Detect which cell encompasses the target text, then output its (x, y) center coordinate. 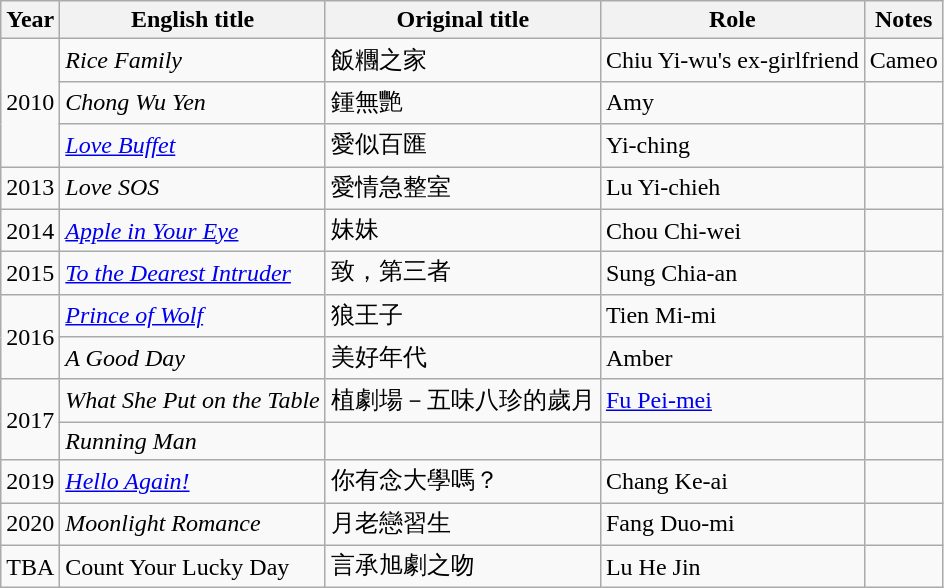
愛似百匯 (462, 146)
Original title (462, 20)
Prince of Wolf (193, 316)
愛情急整室 (462, 188)
Tien Mi-mi (732, 316)
Rice Family (193, 60)
Year (30, 20)
美好年代 (462, 358)
To the Dearest Intruder (193, 274)
2016 (30, 336)
Apple in Your Eye (193, 230)
Count Your Lucky Day (193, 566)
Running Man (193, 441)
Chang Ke-ai (732, 482)
Chou Chi-wei (732, 230)
English title (193, 20)
2013 (30, 188)
Sung Chia-an (732, 274)
2017 (30, 420)
2014 (30, 230)
2010 (30, 103)
致，第三者 (462, 274)
月老戀習生 (462, 524)
你有念大學嗎？ (462, 482)
妹妹 (462, 230)
2015 (30, 274)
Cameo (904, 60)
Love SOS (193, 188)
2019 (30, 482)
Chong Wu Yen (193, 102)
植劇場－五味八珍的歲月 (462, 400)
TBA (30, 566)
Role (732, 20)
Yi-ching (732, 146)
A Good Day (193, 358)
鍾無艷 (462, 102)
Amber (732, 358)
2020 (30, 524)
Fang Duo-mi (732, 524)
Notes (904, 20)
Lu Yi-chieh (732, 188)
Hello Again! (193, 482)
狼王子 (462, 316)
Love Buffet (193, 146)
Amy (732, 102)
Lu He Jin (732, 566)
Moonlight Romance (193, 524)
飯糰之家 (462, 60)
言承旭劇之吻 (462, 566)
Fu Pei-mei (732, 400)
Chiu Yi-wu's ex-girlfriend (732, 60)
What She Put on the Table (193, 400)
